Locate the cell with the specified text and output its [x, y] center coordinate. 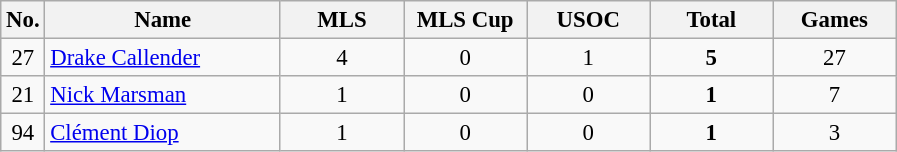
Name [163, 20]
No. [23, 20]
4 [342, 58]
Total [712, 20]
Drake Callender [163, 58]
21 [23, 95]
7 [834, 95]
MLS Cup [466, 20]
Clément Diop [163, 133]
MLS [342, 20]
Nick Marsman [163, 95]
3 [834, 133]
5 [712, 58]
USOC [588, 20]
Games [834, 20]
94 [23, 133]
